Determine the [X, Y] coordinate at the center of the cell enclosing the given text.  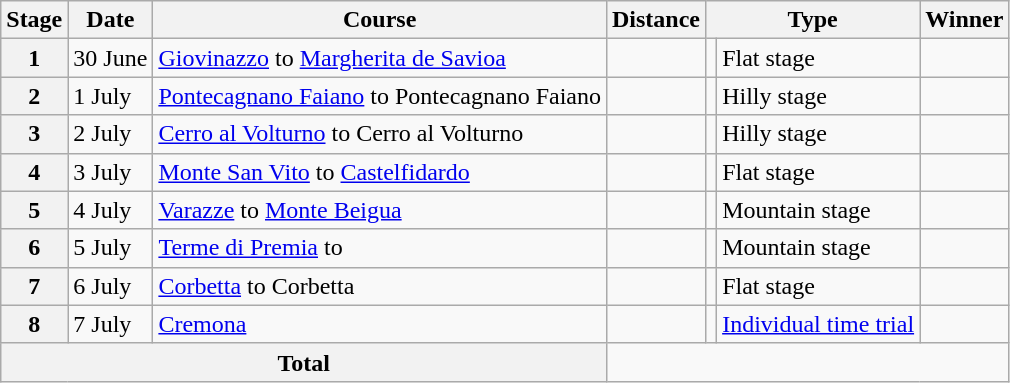
7 [34, 286]
Varazze to Monte Beigua [380, 210]
Corbetta to Corbetta [380, 286]
Total [304, 362]
Type [813, 20]
6 July [110, 286]
1 [34, 58]
3 [34, 134]
6 [34, 248]
Pontecagnano Faiano to Pontecagnano Faiano [380, 96]
Cremona [380, 324]
3 July [110, 172]
8 [34, 324]
2 [34, 96]
2 July [110, 134]
Distance [656, 20]
Monte San Vito to Castelfidardo [380, 172]
1 July [110, 96]
Date [110, 20]
4 July [110, 210]
5 July [110, 248]
4 [34, 172]
Individual time trial [818, 324]
5 [34, 210]
Course [380, 20]
30 June [110, 58]
Giovinazzo to Margherita de Savioa [380, 58]
7 July [110, 324]
Cerro al Volturno to Cerro al Volturno [380, 134]
Winner [964, 20]
Stage [34, 20]
Terme di Premia to [380, 248]
